Identify which cell holds the provided text, then report its (X, Y) central coordinate. 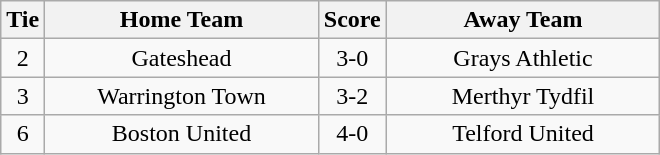
2 (23, 58)
3-0 (352, 58)
6 (23, 134)
Tie (23, 20)
3 (23, 96)
Grays Athletic (523, 58)
Warrington Town (182, 96)
Away Team (523, 20)
Score (352, 20)
Home Team (182, 20)
Telford United (523, 134)
Gateshead (182, 58)
Boston United (182, 134)
Merthyr Tydfil (523, 96)
3-2 (352, 96)
4-0 (352, 134)
